Find where the given text appears and provide that cell's center as [X, Y] coordinate. 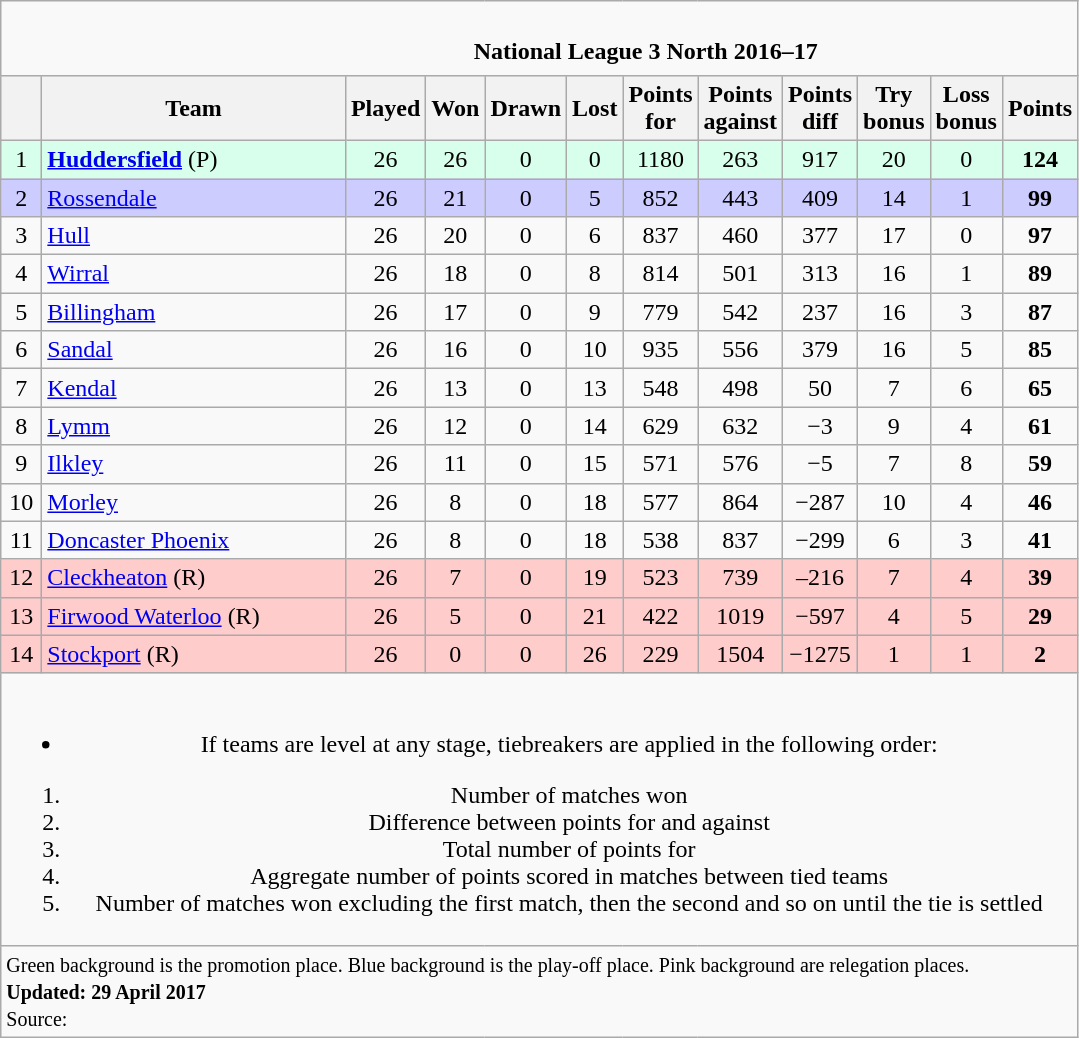
Drawn [526, 108]
Billingham [194, 312]
Points against [740, 108]
460 [740, 236]
46 [1040, 502]
99 [1040, 197]
Stockport (R) [194, 654]
89 [1040, 274]
−3 [820, 426]
−1275 [820, 654]
779 [660, 312]
39 [1040, 578]
Won [456, 108]
Points [1040, 108]
1504 [740, 654]
Morley [194, 502]
629 [660, 426]
19 [595, 578]
Loss bonus [966, 108]
917 [820, 159]
Green background is the promotion place. Blue background is the play-off place. Pink background are relegation places.Updated: 29 April 2017Source: [540, 991]
864 [740, 502]
1019 [740, 616]
Played [385, 108]
Wirral [194, 274]
377 [820, 236]
−287 [820, 502]
87 [1040, 312]
Kendal [194, 388]
852 [660, 197]
−597 [820, 616]
313 [820, 274]
Team [194, 108]
Firwood Waterloo (R) [194, 616]
523 [660, 578]
124 [1040, 159]
814 [660, 274]
97 [1040, 236]
422 [660, 616]
237 [820, 312]
1180 [660, 159]
935 [660, 350]
Cleckheaton (R) [194, 578]
Rossendale [194, 197]
−299 [820, 540]
538 [660, 540]
576 [740, 464]
498 [740, 388]
15 [595, 464]
632 [740, 426]
61 [1040, 426]
–216 [820, 578]
Try bonus [894, 108]
556 [740, 350]
Points diff [820, 108]
548 [660, 388]
Points for [660, 108]
41 [1040, 540]
50 [820, 388]
85 [1040, 350]
229 [660, 654]
−5 [820, 464]
Sandal [194, 350]
739 [740, 578]
Hull [194, 236]
577 [660, 502]
59 [1040, 464]
379 [820, 350]
443 [740, 197]
Ilkley [194, 464]
Doncaster Phoenix [194, 540]
571 [660, 464]
542 [740, 312]
501 [740, 274]
409 [820, 197]
Lost [595, 108]
263 [740, 159]
Huddersfield (P) [194, 159]
65 [1040, 388]
29 [1040, 616]
Lymm [194, 426]
